For the text-containing cell, return its midpoint in (X, Y) coordinate format. 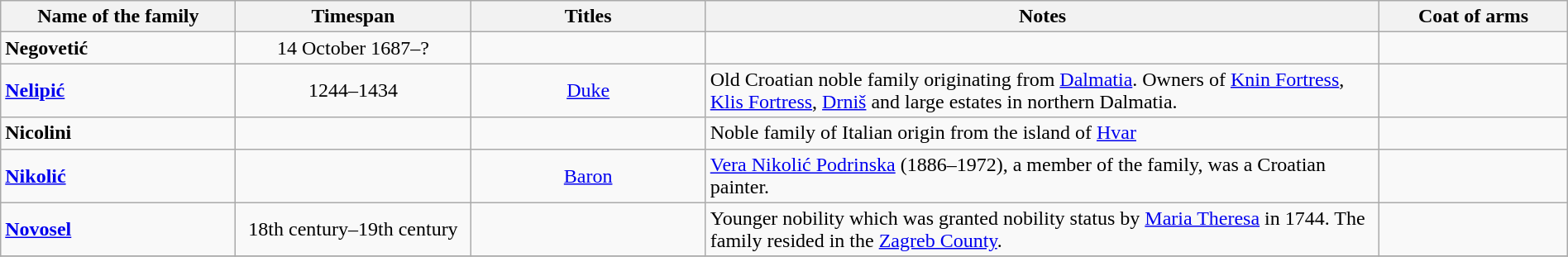
Old Croatian noble family originating from Dalmatia. Owners of Knin Fortress, Klis Fortress, Drniš and large estates in northern Dalmatia. (1042, 91)
1244–1434 (353, 91)
Duke (588, 91)
Nikolić (118, 175)
Vera Nikolić Podrinska (1886–1972), a member of the family, was a Croatian painter. (1042, 175)
Notes (1042, 17)
Baron (588, 175)
18th century–19th century (353, 230)
Negovetić (118, 48)
Coat of arms (1474, 17)
Noble family of Italian origin from the island of Hvar (1042, 133)
Timespan (353, 17)
Younger nobility which was granted nobility status by Maria Theresa in 1744. The family resided in the Zagreb County. (1042, 230)
Nicolini (118, 133)
Titles (588, 17)
14 October 1687–? (353, 48)
Novosel (118, 230)
Name of the family (118, 17)
Nelipić (118, 91)
